For the text-containing cell, return its midpoint in [X, Y] coordinate format. 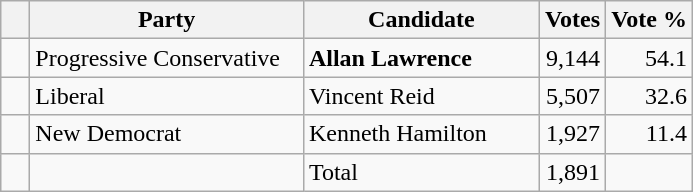
Party [167, 20]
Vote % [650, 20]
New Democrat [167, 134]
1,891 [572, 172]
Vincent Reid [421, 96]
11.4 [650, 134]
9,144 [572, 58]
54.1 [650, 58]
Total [421, 172]
Candidate [421, 20]
Votes [572, 20]
Allan Lawrence [421, 58]
Kenneth Hamilton [421, 134]
32.6 [650, 96]
1,927 [572, 134]
Progressive Conservative [167, 58]
Liberal [167, 96]
5,507 [572, 96]
